Find where the given text appears and provide that cell's center as (X, Y) coordinate. 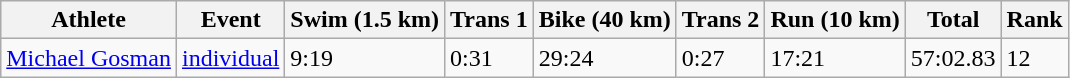
17:21 (835, 58)
0:27 (720, 58)
0:31 (490, 58)
Trans 2 (720, 20)
12 (1034, 58)
Trans 1 (490, 20)
Total (953, 20)
29:24 (604, 58)
Event (230, 20)
Athlete (89, 20)
Rank (1034, 20)
Michael Gosman (89, 58)
Swim (1.5 km) (365, 20)
9:19 (365, 58)
Bike (40 km) (604, 20)
57:02.83 (953, 58)
Run (10 km) (835, 20)
individual (230, 58)
